From the cell containing the given text, extract its center point as [X, Y] coordinate. 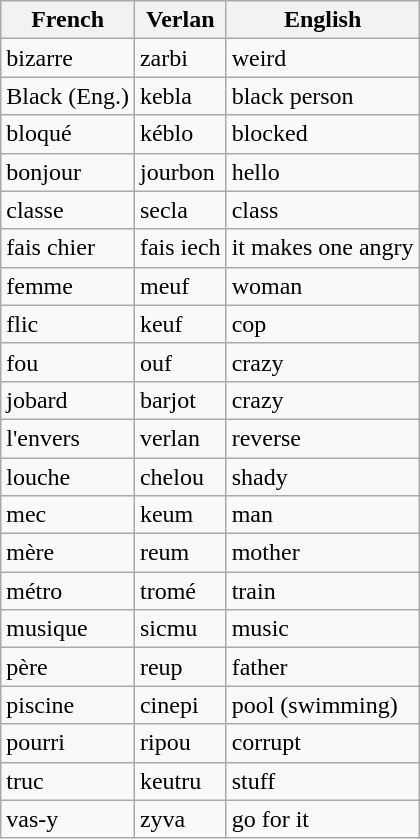
man [322, 515]
reverse [322, 438]
chelou [180, 477]
flic [68, 324]
fais iech [180, 248]
tromé [180, 591]
kebla [180, 96]
weird [322, 58]
reum [180, 553]
bizarre [68, 58]
bonjour [68, 172]
fais chier [68, 248]
English [322, 20]
jourbon [180, 172]
black person [322, 96]
vas-y [68, 819]
bloqué [68, 134]
corrupt [322, 743]
fou [68, 362]
cop [322, 324]
music [322, 629]
Black (Eng.) [68, 96]
keum [180, 515]
sicmu [180, 629]
secla [180, 210]
cinepi [180, 705]
French [68, 20]
zyva [180, 819]
père [68, 667]
class [322, 210]
blocked [322, 134]
musique [68, 629]
father [322, 667]
barjot [180, 400]
shady [322, 477]
mec [68, 515]
keutru [180, 781]
ripou [180, 743]
train [322, 591]
métro [68, 591]
reup [180, 667]
ouf [180, 362]
keuf [180, 324]
go for it [322, 819]
mère [68, 553]
l'envers [68, 438]
stuff [322, 781]
truc [68, 781]
jobard [68, 400]
mother [322, 553]
pourri [68, 743]
kéblo [180, 134]
pool (swimming) [322, 705]
louche [68, 477]
meuf [180, 286]
femme [68, 286]
woman [322, 286]
zarbi [180, 58]
classe [68, 210]
verlan [180, 438]
piscine [68, 705]
it makes one angry [322, 248]
Verlan [180, 20]
hello [322, 172]
